Provide the (x, y) coordinate of the cell's center where the given text is located.  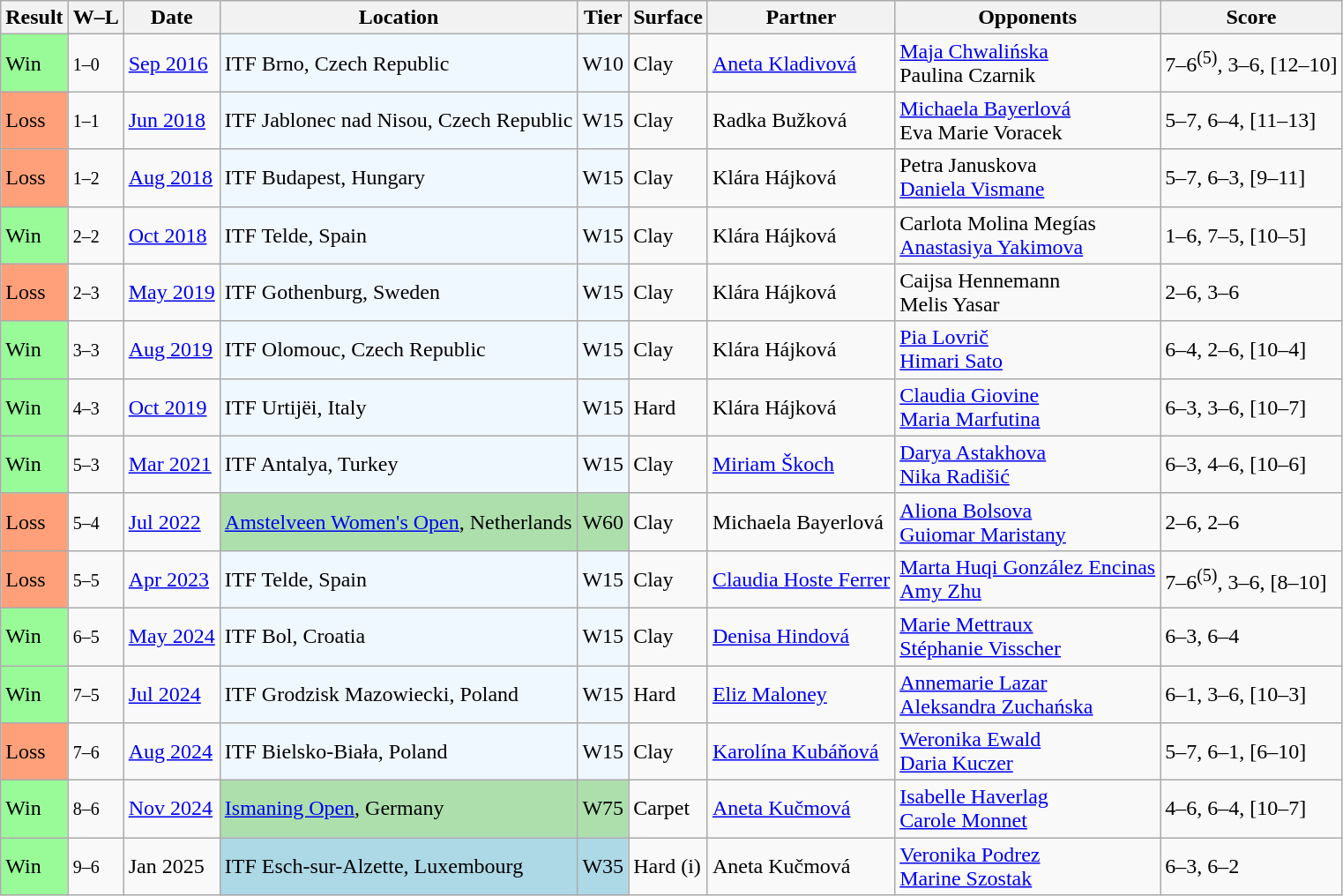
1–0 (95, 63)
Aug 2019 (171, 349)
5–7, 6–1, [6–10] (1251, 751)
Oct 2019 (171, 407)
6–3, 6–4 (1251, 637)
3–3 (95, 349)
W35 (603, 866)
5–7, 6–3, [9–11] (1251, 178)
5–5 (95, 579)
Sep 2016 (171, 63)
6–3, 6–2 (1251, 866)
Jan 2025 (171, 866)
Amstelveen Women's Open, Netherlands (399, 522)
Location (399, 18)
May 2019 (171, 293)
ITF Jablonec nad Nisou, Czech Republic (399, 120)
Surface (668, 18)
1–1 (95, 120)
Karolína Kubáňová (801, 751)
6–5 (95, 637)
Date (171, 18)
Claudia Hoste Ferrer (801, 579)
ITF Bielsko-Biała, Poland (399, 751)
Michaela Bayerlová (801, 522)
Opponents (1028, 18)
W60 (603, 522)
Darya Astakhova Nika Radišić (1028, 464)
Aug 2024 (171, 751)
W10 (603, 63)
Oct 2018 (171, 235)
Claudia Giovine Maria Marfutina (1028, 407)
Petra Januskova Daniela Vismane (1028, 178)
2–3 (95, 293)
Result (34, 18)
Maja Chwalińska Paulina Czarnik (1028, 63)
Michaela Bayerlová Eva Marie Voracek (1028, 120)
Aliona Bolsova Guiomar Maristany (1028, 522)
W75 (603, 810)
ITF Budapest, Hungary (399, 178)
2–6, 2–6 (1251, 522)
6–4, 2–6, [10–4] (1251, 349)
5–4 (95, 522)
4–3 (95, 407)
Radka Bužková (801, 120)
Hard (i) (668, 866)
2–6, 3–6 (1251, 293)
Veronika Podrez Marine Szostak (1028, 866)
W–L (95, 18)
Carlota Molina Megías Anastasiya Yakimova (1028, 235)
Mar 2021 (171, 464)
ITF Olomouc, Czech Republic (399, 349)
ITF Urtijëi, Italy (399, 407)
4–6, 6–4, [10–7] (1251, 810)
Jul 2024 (171, 693)
6–3, 4–6, [10–6] (1251, 464)
ITF Bol, Croatia (399, 637)
1–6, 7–5, [10–5] (1251, 235)
7–6(5), 3–6, [8–10] (1251, 579)
Carpet (668, 810)
Miriam Škoch (801, 464)
ITF Brno, Czech Republic (399, 63)
Marie Mettraux Stéphanie Visscher (1028, 637)
Jun 2018 (171, 120)
Apr 2023 (171, 579)
ITF Antalya, Turkey (399, 464)
May 2024 (171, 637)
Marta Huqi González Encinas Amy Zhu (1028, 579)
5–3 (95, 464)
6–1, 3–6, [10–3] (1251, 693)
9–6 (95, 866)
2–2 (95, 235)
Caijsa Hennemann Melis Yasar (1028, 293)
Isabelle Haverlag Carole Monnet (1028, 810)
7–6 (95, 751)
8–6 (95, 810)
Pia Lovrič Himari Sato (1028, 349)
6–3, 3–6, [10–7] (1251, 407)
Nov 2024 (171, 810)
Annemarie Lazar Aleksandra Zuchańska (1028, 693)
Ismaning Open, Germany (399, 810)
7–6(5), 3–6, [12–10] (1251, 63)
7–5 (95, 693)
Weronika Ewald Daria Kuczer (1028, 751)
ITF Gothenburg, Sweden (399, 293)
1–2 (95, 178)
ITF Grodzisk Mazowiecki, Poland (399, 693)
5–7, 6–4, [11–13] (1251, 120)
Eliz Maloney (801, 693)
ITF Esch-sur-Alzette, Luxembourg (399, 866)
Score (1251, 18)
Tier (603, 18)
Aug 2018 (171, 178)
Aneta Kladivová (801, 63)
Jul 2022 (171, 522)
Partner (801, 18)
Denisa Hindová (801, 637)
